From the cell containing the given text, extract its center point as [X, Y] coordinate. 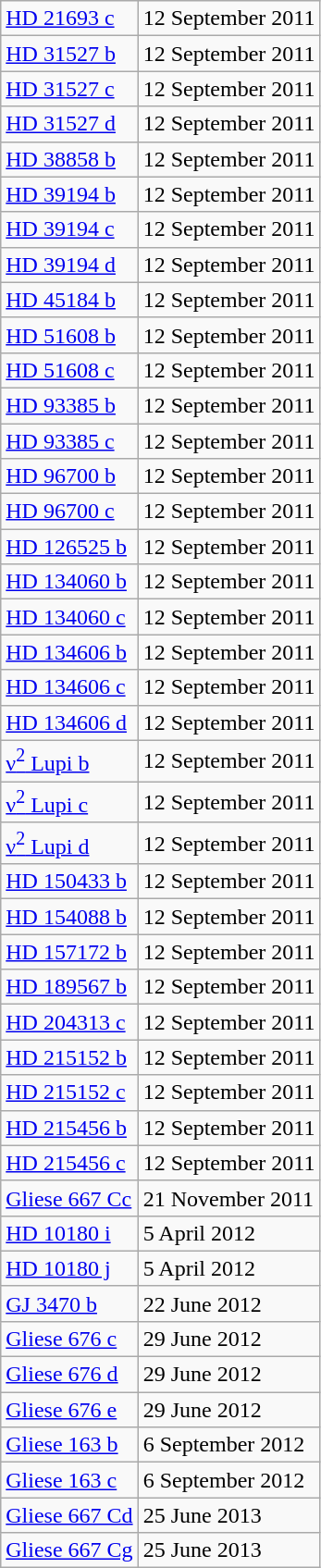
HD 51608 c [69, 370]
HD 126525 b [69, 547]
Gliese 667 Cg [69, 1550]
HD 93385 c [69, 441]
HD 39194 b [69, 194]
HD 204313 c [69, 1022]
Gliese 163 b [69, 1445]
HD 157172 b [69, 952]
Gliese 676 e [69, 1410]
HD 189567 b [69, 987]
HD 154088 b [69, 917]
Gliese 667 Cc [69, 1198]
HD 96700 b [69, 476]
HD 31527 d [69, 124]
HD 39194 d [69, 265]
GJ 3470 b [69, 1303]
ν2 Lupi d [69, 844]
ν2 Lupi b [69, 760]
21 November 2011 [229, 1198]
HD 96700 c [69, 512]
HD 134060 b [69, 582]
Gliese 676 d [69, 1375]
HD 45184 b [69, 300]
HD 134606 c [69, 687]
ν2 Lupi c [69, 803]
HD 134606 b [69, 652]
HD 150433 b [69, 882]
HD 215152 b [69, 1057]
HD 51608 b [69, 335]
HD 134060 c [69, 617]
HD 93385 b [69, 405]
HD 134606 d [69, 722]
HD 215456 b [69, 1128]
HD 215456 c [69, 1163]
Gliese 163 c [69, 1480]
HD 21693 c [69, 19]
HD 10180 i [69, 1233]
Gliese 676 c [69, 1340]
HD 31527 b [69, 54]
HD 39194 c [69, 229]
22 June 2012 [229, 1303]
HD 10180 j [69, 1268]
HD 38858 b [69, 159]
HD 215152 c [69, 1093]
Gliese 667 Cd [69, 1515]
HD 31527 c [69, 89]
